Capture the cell that displays the provided text and extract its [x, y] central coordinate. 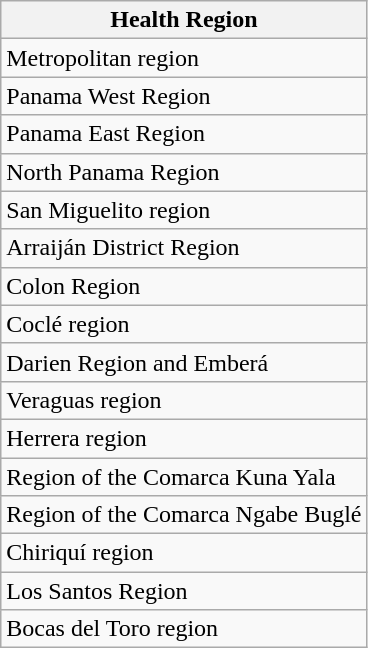
Arraiján District Region [184, 248]
Darien Region and Emberá [184, 362]
Health Region [184, 20]
Colon Region [184, 286]
Region of the Comarca Ngabe Buglé [184, 515]
Chiriquí region [184, 553]
Metropolitan region [184, 58]
Region of the Comarca Kuna Yala [184, 477]
Veraguas region [184, 400]
Panama West Region [184, 96]
Herrera region [184, 438]
North Panama Region [184, 172]
Panama East Region [184, 134]
Los Santos Region [184, 591]
Coclé region [184, 324]
Bocas del Toro region [184, 629]
San Miguelito region [184, 210]
